Return (X, Y) of the center of cell containing provided text 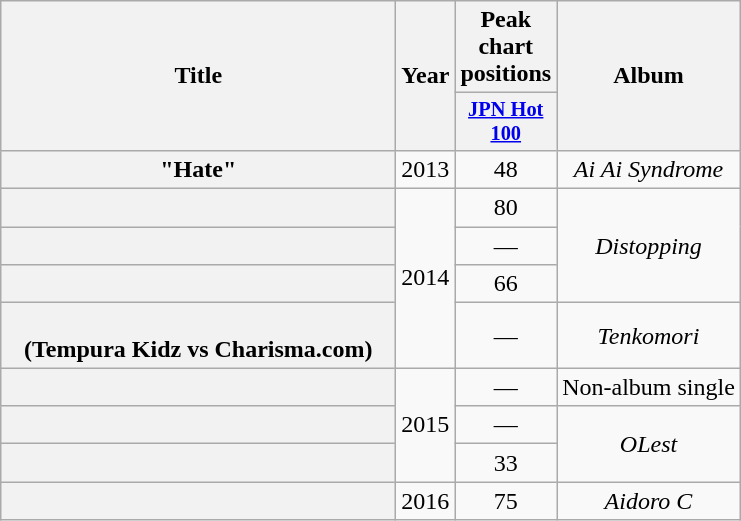
Year (426, 76)
2013 (426, 169)
48 (506, 169)
Title (198, 76)
Tenkomori (649, 336)
80 (506, 208)
75 (506, 501)
2014 (426, 278)
Album (649, 76)
Distopping (649, 246)
66 (506, 284)
Peak chart positions (506, 47)
OLest (649, 444)
Ai Ai Syndrome (649, 169)
"Hate" (198, 169)
2016 (426, 501)
(Tempura Kidz vs Charisma.com) (198, 336)
2015 (426, 425)
33 (506, 463)
JPN Hot 100 (506, 122)
Non-album single (649, 387)
Aidoro C (649, 501)
